Capture the cell that displays the provided text and extract its [X, Y] central coordinate. 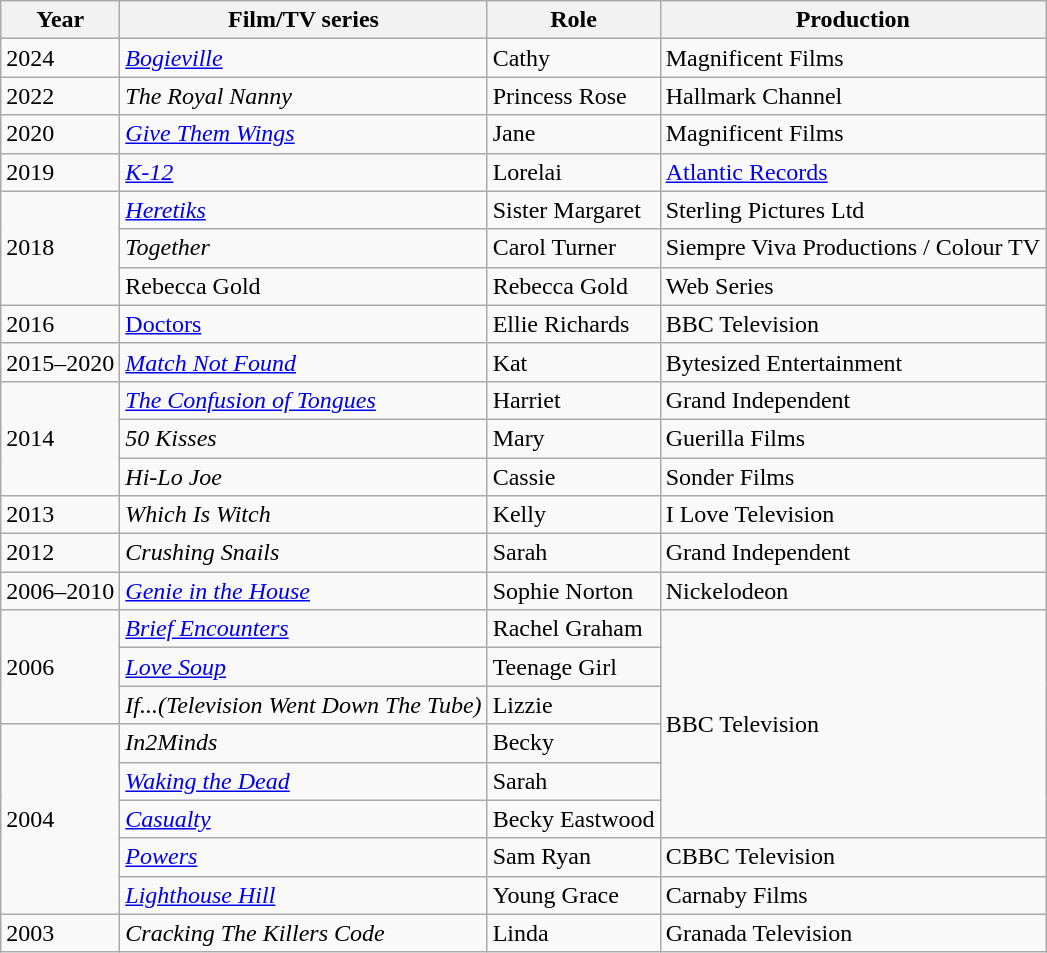
Guerilla Films [852, 438]
Sonder Films [852, 477]
Cassie [574, 477]
2022 [60, 96]
Year [60, 20]
Mary [574, 438]
2024 [60, 58]
Cathy [574, 58]
Siempre Viva Productions / Colour TV [852, 248]
Young Grace [574, 895]
2012 [60, 553]
K-12 [304, 172]
Becky [574, 743]
Lighthouse Hill [304, 895]
In2Minds [304, 743]
Powers [304, 857]
Sister Margaret [574, 210]
Teenage Girl [574, 667]
2013 [60, 515]
Web Series [852, 286]
Production [852, 20]
Hallmark Channel [852, 96]
2003 [60, 933]
2004 [60, 819]
2018 [60, 248]
Which Is Witch [304, 515]
Cracking The Killers Code [304, 933]
Bogieville [304, 58]
2019 [60, 172]
Sam Ryan [574, 857]
Sophie Norton [574, 591]
Doctors [304, 324]
CBBC Television [852, 857]
Granada Television [852, 933]
Heretiks [304, 210]
2006 [60, 667]
Rachel Graham [574, 629]
Ellie Richards [574, 324]
Lorelai [574, 172]
The Royal Nanny [304, 96]
Together [304, 248]
2006–2010 [60, 591]
Genie in the House [304, 591]
Atlantic Records [852, 172]
Sterling Pictures Ltd [852, 210]
Give Them Wings [304, 134]
2020 [60, 134]
If...(Television Went Down The Tube) [304, 705]
Princess Rose [574, 96]
Becky Eastwood [574, 819]
Match Not Found [304, 362]
Lizzie [574, 705]
Role [574, 20]
Kat [574, 362]
Kelly [574, 515]
50 Kisses [304, 438]
Casualty [304, 819]
Love Soup [304, 667]
Nickelodeon [852, 591]
Waking the Dead [304, 781]
Jane [574, 134]
Carol Turner [574, 248]
Linda [574, 933]
Carnaby Films [852, 895]
Harriet [574, 400]
2016 [60, 324]
Hi-Lo Joe [304, 477]
Bytesized Entertainment [852, 362]
2014 [60, 438]
2015–2020 [60, 362]
The Confusion of Tongues [304, 400]
Brief Encounters [304, 629]
Crushing Snails [304, 553]
Film/TV series [304, 20]
I Love Television [852, 515]
